Output the (x, y) coordinate of the center of the cell containing the given text.  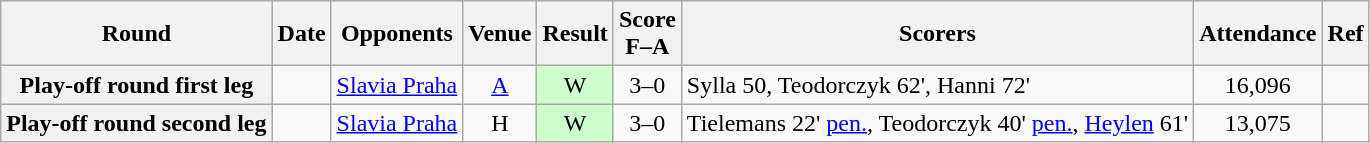
Ref (1346, 34)
Round (136, 34)
16,096 (1258, 85)
Date (302, 34)
Result (575, 34)
Attendance (1258, 34)
H (500, 123)
Tielemans 22' pen., Teodorczyk 40' pen., Heylen 61' (937, 123)
A (500, 85)
Play-off round first leg (136, 85)
13,075 (1258, 123)
Scorers (937, 34)
Venue (500, 34)
Opponents (397, 34)
Play-off round second leg (136, 123)
ScoreF–A (647, 34)
Sylla 50, Teodorczyk 62', Hanni 72' (937, 85)
